Scan for the cell matching the given text and deliver its (x, y) coordinate at center. 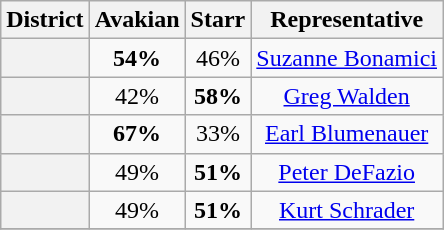
Peter DeFazio (347, 172)
Starr (218, 20)
Suzanne Bonamici (347, 58)
Representative (347, 20)
42% (137, 96)
67% (137, 134)
Earl Blumenauer (347, 134)
33% (218, 134)
District (45, 20)
58% (218, 96)
Avakian (137, 20)
Greg Walden (347, 96)
Kurt Schrader (347, 210)
54% (137, 58)
46% (218, 58)
